Determine the (x, y) coordinate at the center of the cell enclosing the given text.  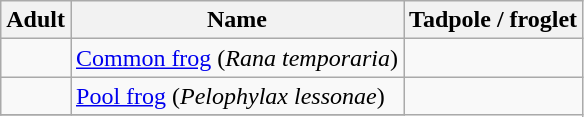
Tadpole / froglet (494, 20)
Adult (36, 20)
Pool frog (Pelophylax lessonae) (236, 96)
Name (236, 20)
Common frog (Rana temporaria) (236, 58)
